Find where the given text appears and provide that cell's center as [X, Y] coordinate. 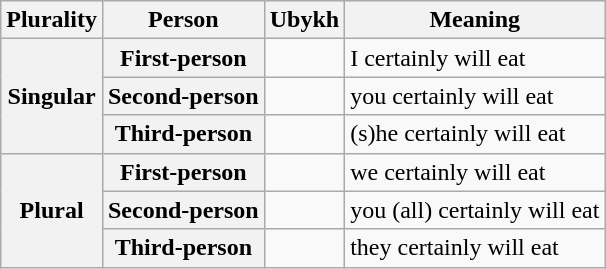
Singular [52, 96]
you (all) certainly will eat [475, 210]
you certainly will eat [475, 96]
we certainly will eat [475, 172]
I certainly will eat [475, 58]
Ubykh [304, 20]
they certainly will eat [475, 248]
Plural [52, 210]
Person [183, 20]
Plurality [52, 20]
(s)he certainly will eat [475, 134]
Meaning [475, 20]
